Locate the cell with the specified text and output its [x, y] center coordinate. 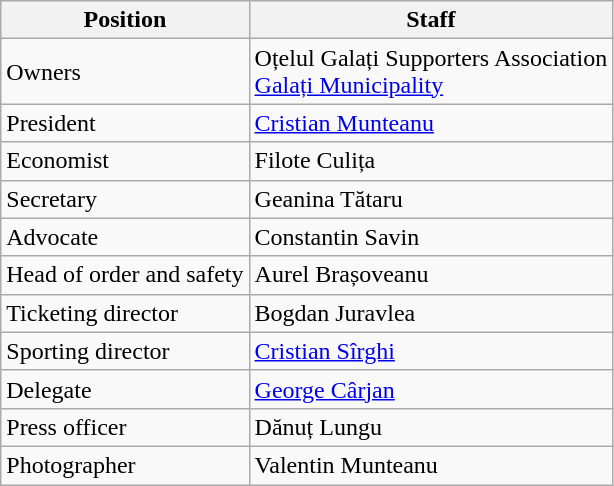
Cristian Munteanu [431, 123]
Valentin Munteanu [431, 465]
Economist [125, 161]
President [125, 123]
Sporting director [125, 351]
Photographer [125, 465]
Staff [431, 20]
Advocate [125, 237]
Secretary [125, 199]
Head of order and safety [125, 275]
Filote Culița [431, 161]
Geanina Tătaru [431, 199]
Ticketing director [125, 313]
Position [125, 20]
Aurel Brașoveanu [431, 275]
Bogdan Juravlea [431, 313]
George Cârjan [431, 389]
Oțelul Galați Supporters Association Galați Municipality [431, 72]
Owners [125, 72]
Cristian Sîrghi [431, 351]
Delegate [125, 389]
Constantin Savin [431, 237]
Press officer [125, 427]
Dănuț Lungu [431, 427]
